Find where the given text appears and provide that cell's center as (x, y) coordinate. 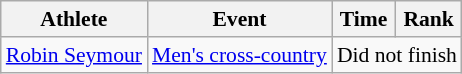
Athlete (74, 19)
Robin Seymour (74, 55)
Rank (428, 19)
Men's cross-country (240, 55)
Time (364, 19)
Did not finish (397, 55)
Event (240, 19)
